Return the (X, Y) coordinate for the center point of the cell that contains the specified text.  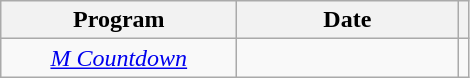
M Countdown (119, 58)
Program (119, 20)
Date (348, 20)
